Scan for the cell matching the given text and deliver its [x, y] coordinate at center. 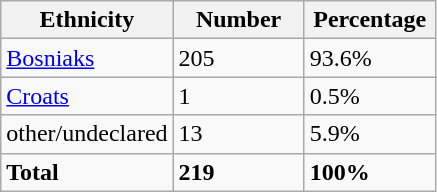
0.5% [370, 96]
Ethnicity [87, 20]
other/undeclared [87, 134]
100% [370, 172]
Croats [87, 96]
Total [87, 172]
205 [238, 58]
93.6% [370, 58]
Bosniaks [87, 58]
13 [238, 134]
219 [238, 172]
5.9% [370, 134]
Number [238, 20]
1 [238, 96]
Percentage [370, 20]
